Search for the cell housing the specified text and yield its (x, y) center coordinate. 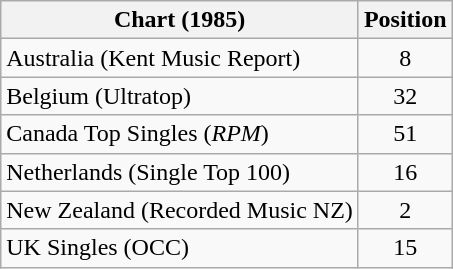
Chart (1985) (180, 20)
Belgium (Ultratop) (180, 96)
8 (405, 58)
32 (405, 96)
15 (405, 248)
2 (405, 210)
Netherlands (Single Top 100) (180, 172)
Australia (Kent Music Report) (180, 58)
Canada Top Singles (RPM) (180, 134)
51 (405, 134)
New Zealand (Recorded Music NZ) (180, 210)
16 (405, 172)
UK Singles (OCC) (180, 248)
Position (405, 20)
